For the text-containing cell, return its midpoint in [x, y] coordinate format. 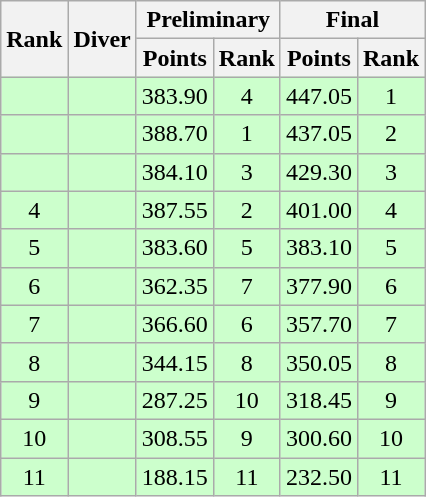
383.10 [318, 248]
383.60 [174, 248]
Diver [102, 39]
401.00 [318, 210]
232.50 [318, 477]
388.70 [174, 134]
Final [352, 20]
308.55 [174, 438]
384.10 [174, 172]
377.90 [318, 286]
357.70 [318, 324]
Preliminary [208, 20]
437.05 [318, 134]
300.60 [318, 438]
362.35 [174, 286]
344.15 [174, 362]
447.05 [318, 96]
387.55 [174, 210]
350.05 [318, 362]
366.60 [174, 324]
429.30 [318, 172]
318.45 [318, 400]
188.15 [174, 477]
383.90 [174, 96]
287.25 [174, 400]
